Output the [X, Y] coordinate of the center of the cell containing the given text.  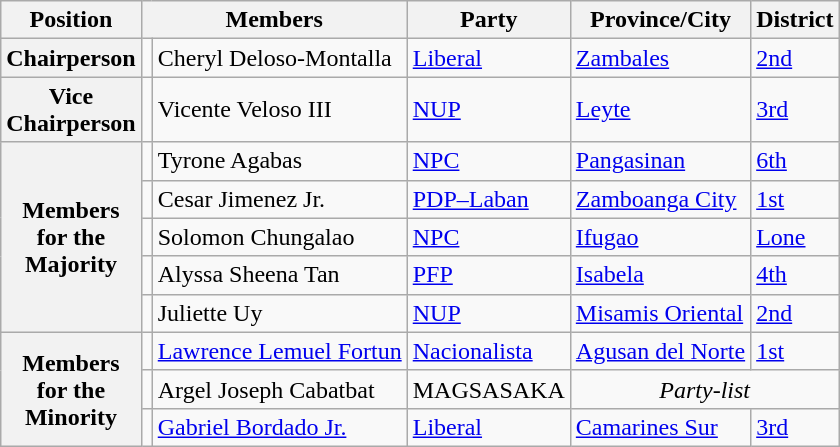
Alyssa Sheena Tan [280, 275]
ViceChairperson [71, 110]
Solomon Chungalao [280, 237]
Province/City [660, 20]
Membersfor theMinority [71, 389]
Members [274, 20]
Lone [795, 237]
Zambales [660, 58]
Cheryl Deloso-Montalla [280, 58]
Vicente Veloso III [280, 110]
Camarines Sur [660, 427]
Isabela [660, 275]
Ifugao [660, 237]
Leyte [660, 110]
Misamis Oriental [660, 313]
PDP–Laban [488, 199]
PFP [488, 275]
Tyrone Agabas [280, 161]
Juliette Uy [280, 313]
Pangasinan [660, 161]
Chairperson [71, 58]
Argel Joseph Cabatbat [280, 389]
Lawrence Lemuel Fortun [280, 351]
6th [795, 161]
4th [795, 275]
Cesar Jimenez Jr. [280, 199]
Agusan del Norte [660, 351]
Gabriel Bordado Jr. [280, 427]
Party [488, 20]
Position [71, 20]
Membersfor theMajority [71, 237]
Nacionalista [488, 351]
MAGSASAKA [488, 389]
Zamboanga City [660, 199]
Party-list [704, 389]
District [795, 20]
